Capture the cell that displays the provided text and extract its [X, Y] central coordinate. 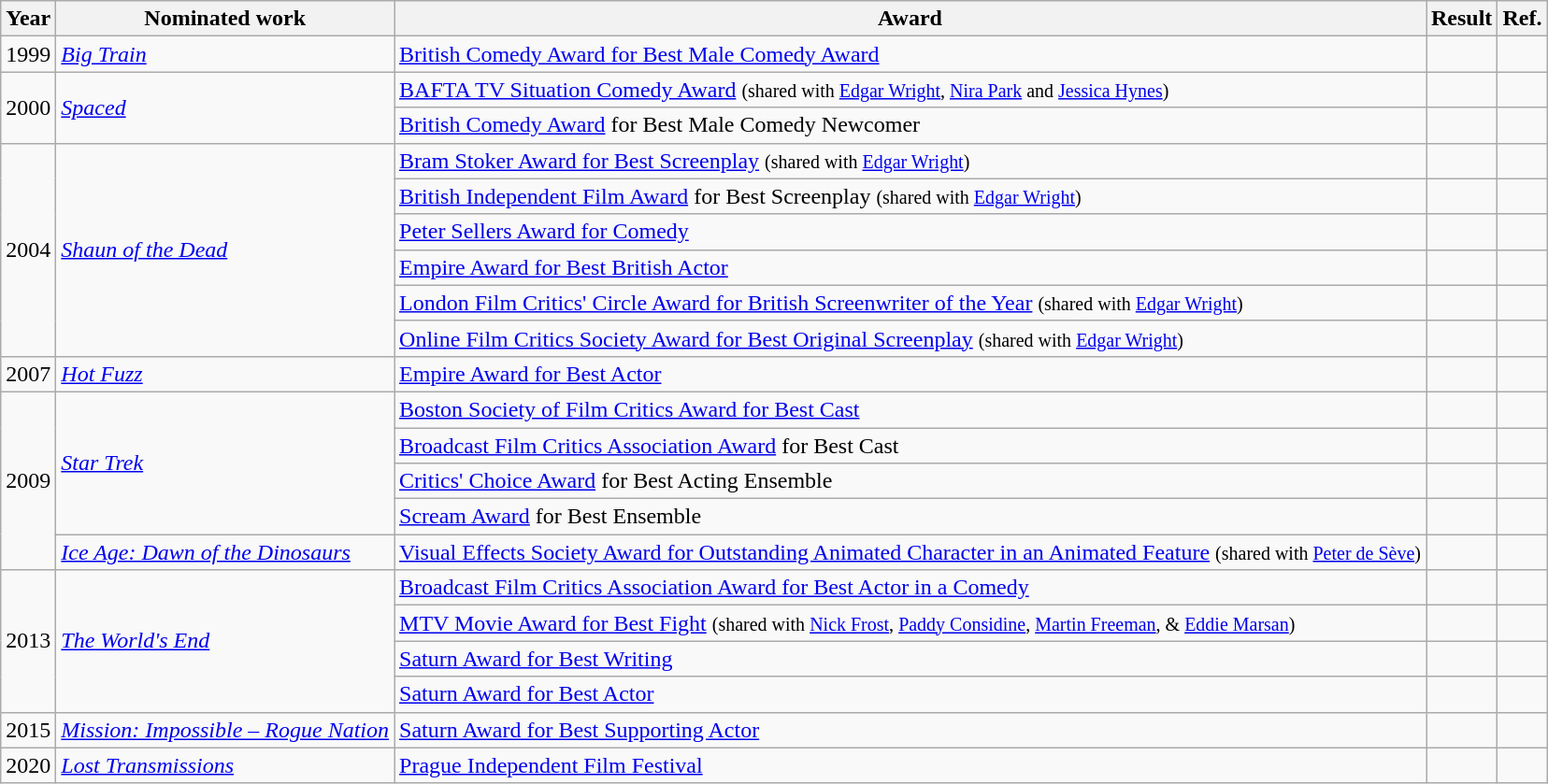
British Comedy Award for Best Male Comedy Award [910, 54]
Broadcast Film Critics Association Award for Best Cast [910, 446]
British Comedy Award for Best Male Comedy Newcomer [910, 125]
Year [28, 19]
Mission: Impossible – Rogue Nation [225, 730]
2020 [28, 765]
The World's End [225, 641]
Saturn Award for Best Supporting Actor [910, 730]
Boston Society of Film Critics Award for Best Cast [910, 409]
2007 [28, 374]
Online Film Critics Society Award for Best Original Screenplay (shared with Edgar Wright) [910, 338]
Empire Award for Best British Actor [910, 267]
Empire Award for Best Actor [910, 374]
Ref. [1522, 19]
London Film Critics' Circle Award for British Screenwriter of the Year (shared with Edgar Wright) [910, 303]
Lost Transmissions [225, 765]
1999 [28, 54]
Result [1462, 19]
2015 [28, 730]
2004 [28, 249]
Saturn Award for Best Actor [910, 694]
Ice Age: Dawn of the Dinosaurs [225, 552]
Saturn Award for Best Writing [910, 659]
2013 [28, 641]
2000 [28, 107]
Prague Independent Film Festival [910, 765]
BAFTA TV Situation Comedy Award (shared with Edgar Wright, Nira Park and Jessica Hynes) [910, 90]
Big Train [225, 54]
Star Trek [225, 463]
Scream Award for Best Ensemble [910, 517]
2009 [28, 480]
Nominated work [225, 19]
Critics' Choice Award for Best Acting Ensemble [910, 481]
Shaun of the Dead [225, 249]
Broadcast Film Critics Association Award for Best Actor in a Comedy [910, 588]
Peter Sellers Award for Comedy [910, 232]
Spaced [225, 107]
Visual Effects Society Award for Outstanding Animated Character in an Animated Feature (shared with Peter de Sève) [910, 552]
Bram Stoker Award for Best Screenplay (shared with Edgar Wright) [910, 161]
Award [910, 19]
MTV Movie Award for Best Fight (shared with Nick Frost, Paddy Considine, Martin Freeman, & Eddie Marsan) [910, 623]
Hot Fuzz [225, 374]
British Independent Film Award for Best Screenplay (shared with Edgar Wright) [910, 196]
